Output the (X, Y) coordinate of the center of the cell containing the given text.  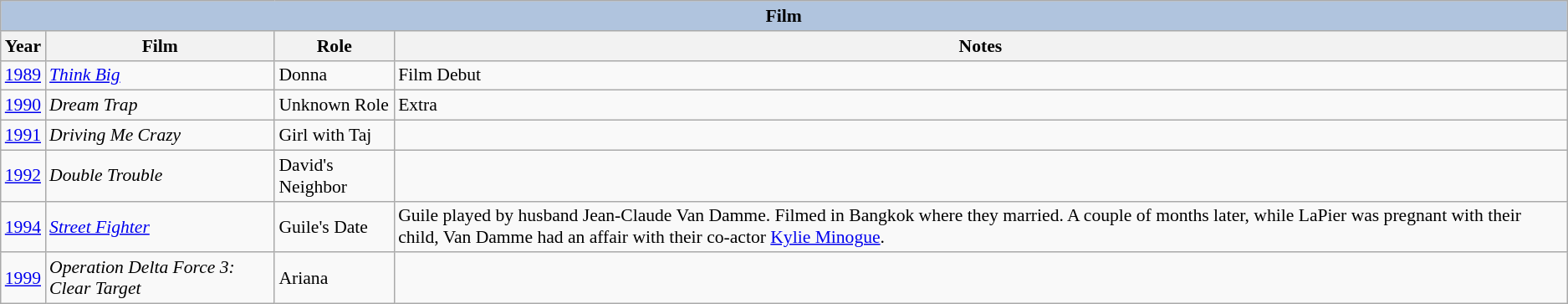
Donna (335, 75)
David's Neighbor (335, 176)
1990 (23, 106)
Film Debut (980, 75)
Year (23, 46)
Role (335, 46)
Ariana (335, 278)
1992 (23, 176)
Unknown Role (335, 106)
1989 (23, 75)
Extra (980, 106)
1991 (23, 136)
Notes (980, 46)
Girl with Taj (335, 136)
1994 (23, 226)
Think Big (160, 75)
Driving Me Crazy (160, 136)
Operation Delta Force 3: Clear Target (160, 278)
Dream Trap (160, 106)
1999 (23, 278)
Guile's Date (335, 226)
Double Trouble (160, 176)
Street Fighter (160, 226)
